Detect which cell encompasses the target text, then output its (X, Y) center coordinate. 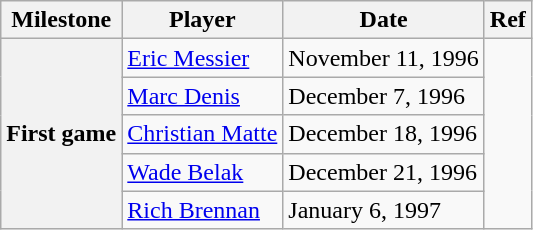
Date (384, 20)
December 21, 1996 (384, 172)
Marc Denis (202, 96)
Eric Messier (202, 58)
Rich Brennan (202, 210)
Christian Matte (202, 134)
December 18, 1996 (384, 134)
December 7, 1996 (384, 96)
Player (202, 20)
November 11, 1996 (384, 58)
Wade Belak (202, 172)
January 6, 1997 (384, 210)
First game (62, 134)
Milestone (62, 20)
Ref (508, 20)
